Locate the cell with the specified text and output its [X, Y] center coordinate. 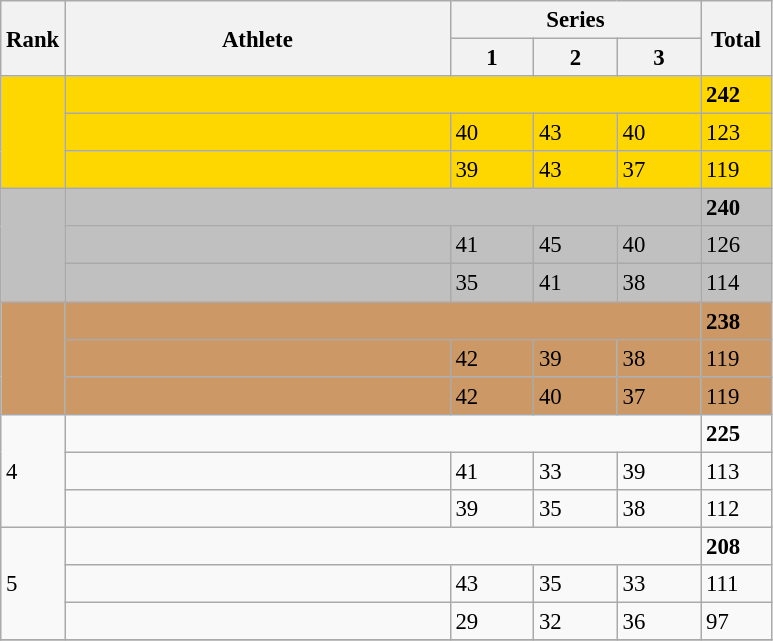
Total [736, 38]
126 [736, 245]
111 [736, 584]
2 [576, 58]
45 [576, 245]
3 [659, 58]
1 [492, 58]
238 [736, 321]
114 [736, 283]
242 [736, 95]
225 [736, 433]
Athlete [258, 38]
36 [659, 621]
5 [33, 584]
112 [736, 509]
240 [736, 208]
113 [736, 471]
Rank [33, 38]
29 [492, 621]
Series [576, 20]
4 [33, 470]
32 [576, 621]
208 [736, 546]
123 [736, 133]
97 [736, 621]
